Extract the [X, Y] coordinate from the center of the cell holding the provided text.  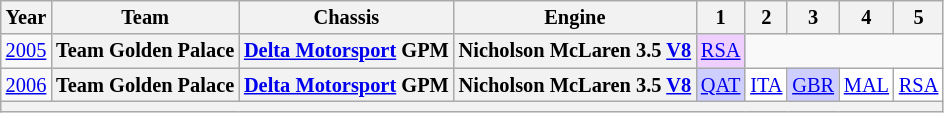
Engine [575, 17]
Chassis [346, 17]
Year [26, 17]
4 [866, 17]
1 [720, 17]
MAL [866, 85]
2006 [26, 85]
2 [766, 17]
Team [145, 17]
GBR [813, 85]
ITA [766, 85]
5 [918, 17]
2005 [26, 51]
QAT [720, 85]
3 [813, 17]
